From the cell containing the given text, extract its center point as (x, y) coordinate. 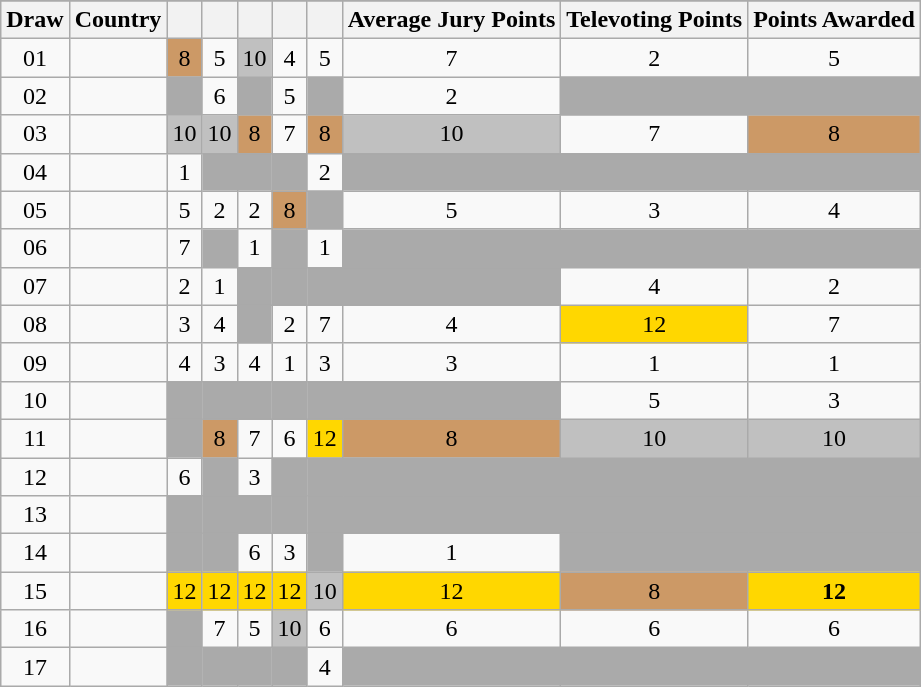
04 (35, 172)
06 (35, 248)
Points Awarded (834, 20)
01 (35, 58)
14 (35, 553)
16 (35, 629)
Average Jury Points (452, 20)
09 (35, 362)
03 (35, 134)
07 (35, 286)
13 (35, 515)
08 (35, 324)
17 (35, 667)
02 (35, 96)
Draw (35, 20)
15 (35, 591)
11 (35, 438)
05 (35, 210)
Televoting Points (654, 20)
Country (118, 20)
